Identify which cell holds the provided text, then report its (x, y) central coordinate. 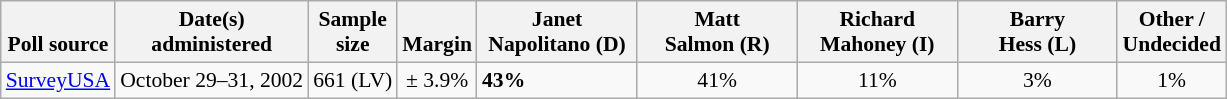
43% (557, 80)
± 3.9% (437, 80)
Margin (437, 32)
Date(s)administered (212, 32)
SurveyUSA (58, 80)
3% (1037, 80)
RichardMahoney (I) (877, 32)
Other /Undecided (1171, 32)
41% (717, 80)
October 29–31, 2002 (212, 80)
661 (LV) (352, 80)
MattSalmon (R) (717, 32)
BarryHess (L) (1037, 32)
11% (877, 80)
Poll source (58, 32)
JanetNapolitano (D) (557, 32)
1% (1171, 80)
Samplesize (352, 32)
